Identify which cell holds the provided text, then report its (X, Y) central coordinate. 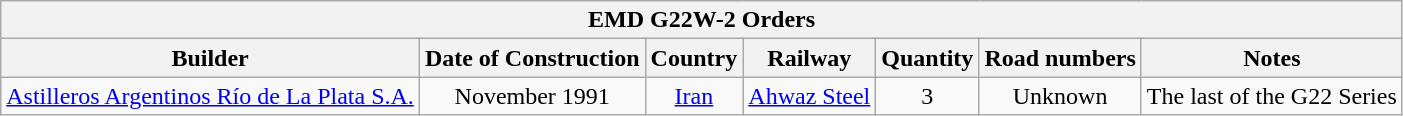
Ahwaz Steel (810, 96)
Quantity (928, 58)
Road numbers (1060, 58)
3 (928, 96)
Railway (810, 58)
Iran (694, 96)
Astilleros Argentinos Río de La Plata S.A. (210, 96)
Builder (210, 58)
Date of Construction (532, 58)
Country (694, 58)
Unknown (1060, 96)
The last of the G22 Series (1272, 96)
EMD G22W-2 Orders (702, 20)
Notes (1272, 58)
November 1991 (532, 96)
